For the text-containing cell, return its midpoint in [x, y] coordinate format. 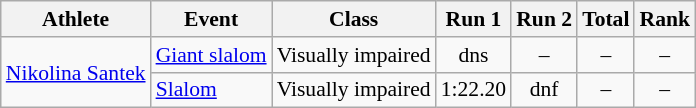
Total [606, 19]
Event [212, 19]
Run 1 [474, 19]
Slalom [212, 90]
Nikolina Santek [76, 72]
1:22.20 [474, 90]
dnf [544, 90]
Class [354, 19]
Run 2 [544, 19]
Athlete [76, 19]
dns [474, 55]
Rank [664, 19]
Giant slalom [212, 55]
